Determine the (X, Y) coordinate at the center of the cell enclosing the given text.  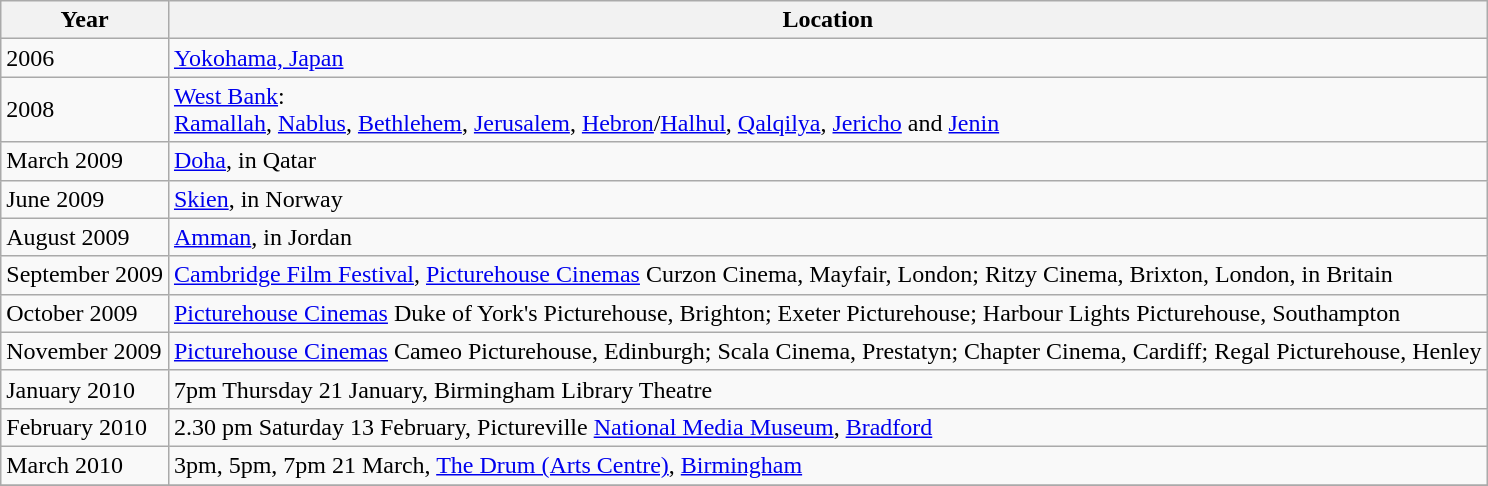
2008 (85, 110)
June 2009 (85, 199)
January 2010 (85, 389)
February 2010 (85, 427)
March 2009 (85, 161)
Skien, in Norway (828, 199)
West Bank:Ramallah, Nablus, Bethlehem, Jerusalem, Hebron/Halhul, Qalqilya, Jericho and Jenin (828, 110)
September 2009 (85, 275)
November 2009 (85, 351)
Yokohama, Japan (828, 58)
2.30 pm Saturday 13 February, Pictureville National Media Museum, Bradford (828, 427)
7pm Thursday 21 January, Birmingham Library Theatre (828, 389)
Amman, in Jordan (828, 237)
March 2010 (85, 465)
Cambridge Film Festival, Picturehouse Cinemas Curzon Cinema, Mayfair, London; Ritzy Cinema, Brixton, London, in Britain (828, 275)
Year (85, 20)
Picturehouse Cinemas Cameo Picturehouse, Edinburgh; Scala Cinema, Prestatyn; Chapter Cinema, Cardiff; Regal Picturehouse, Henley (828, 351)
Picturehouse Cinemas Duke of York's Picturehouse, Brighton; Exeter Picturehouse; Harbour Lights Picturehouse, Southampton (828, 313)
2006 (85, 58)
3pm, 5pm, 7pm 21 March, The Drum (Arts Centre), Birmingham (828, 465)
Doha, in Qatar (828, 161)
October 2009 (85, 313)
August 2009 (85, 237)
Location (828, 20)
